Determine the [X, Y] coordinate at the center of the cell enclosing the given text.  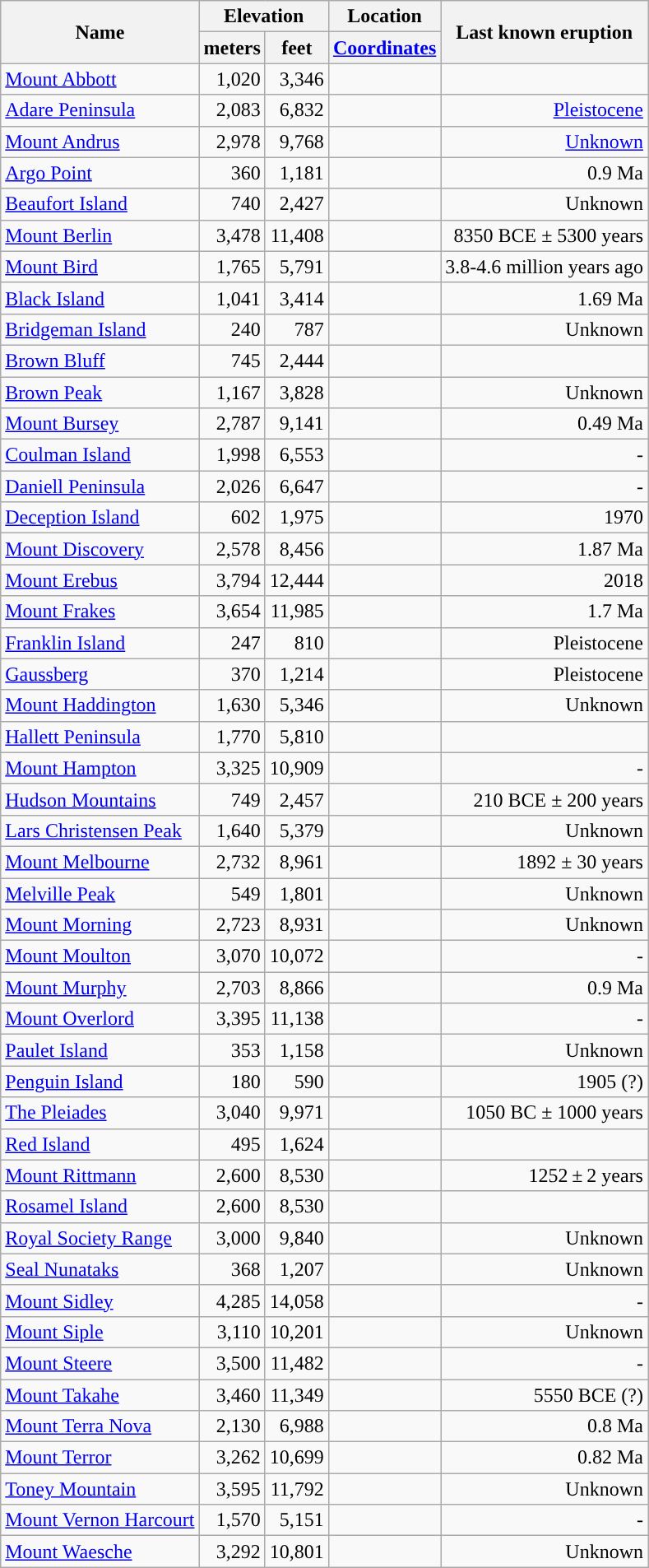
0.49 Ma [545, 424]
Mount Erebus [100, 580]
5,379 [296, 831]
Toney Mountain [100, 1489]
2,427 [296, 204]
3,325 [232, 768]
1,975 [296, 518]
Penguin Island [100, 1082]
Mount Melbourne [100, 862]
Gaussberg [100, 674]
2,083 [232, 110]
1,207 [296, 1269]
Mount Abbott [100, 79]
Daniell Peninsula [100, 486]
1,640 [232, 831]
1,167 [232, 393]
1252 ± 2 years [545, 1175]
Mount Murphy [100, 988]
240 [232, 329]
247 [232, 643]
549 [232, 893]
1,624 [296, 1144]
11,792 [296, 1489]
1,765 [232, 267]
10,801 [296, 1552]
2018 [545, 580]
Elevation [263, 16]
10,909 [296, 768]
1892 ± 30 years [545, 862]
602 [232, 518]
9,840 [296, 1238]
Mount Overlord [100, 1019]
210 BCE ± 200 years [545, 799]
3,654 [232, 612]
8,931 [296, 925]
1,630 [232, 705]
Name [100, 32]
Argo Point [100, 173]
meters [232, 48]
9,768 [296, 142]
Brown Peak [100, 393]
810 [296, 643]
6,647 [296, 486]
1,181 [296, 173]
Mount Steere [100, 1363]
5550 BCE (?) [545, 1395]
1,801 [296, 893]
2,130 [232, 1426]
1050 BC ± 1000 years [545, 1113]
1,020 [232, 79]
Lars Christensen Peak [100, 831]
Deception Island [100, 518]
3,500 [232, 1363]
2,457 [296, 799]
Franklin Island [100, 643]
Mount Morning [100, 925]
11,482 [296, 1363]
11,349 [296, 1395]
Mount Vernon Harcourt [100, 1520]
Mount Bursey [100, 424]
Melville Peak [100, 893]
6,553 [296, 455]
5,791 [296, 267]
1,041 [232, 298]
3,040 [232, 1113]
Mount Moulton [100, 956]
6,832 [296, 110]
3,395 [232, 1019]
Mount Haddington [100, 705]
Mount Waesche [100, 1552]
11,985 [296, 612]
3,000 [232, 1238]
11,408 [296, 235]
1970 [545, 518]
2,026 [232, 486]
12,444 [296, 580]
3,262 [232, 1458]
740 [232, 204]
Mount Andrus [100, 142]
1,158 [296, 1050]
9,141 [296, 424]
5,810 [296, 737]
2,444 [296, 361]
2,723 [232, 925]
10,201 [296, 1332]
3,460 [232, 1395]
Mount Discovery [100, 549]
Paulet Island [100, 1050]
Coordinates [384, 48]
1,998 [232, 455]
3,346 [296, 79]
Mount Berlin [100, 235]
1905 (?) [545, 1082]
1,770 [232, 737]
1,214 [296, 674]
368 [232, 1269]
Royal Society Range [100, 1238]
2,732 [232, 862]
1.69 Ma [545, 298]
Hudson Mountains [100, 799]
6,988 [296, 1426]
180 [232, 1082]
Last known eruption [545, 32]
Seal Nunataks [100, 1269]
Mount Bird [100, 267]
10,699 [296, 1458]
Mount Sidley [100, 1300]
8,456 [296, 549]
Mount Takahe [100, 1395]
0.8 Ma [545, 1426]
11,138 [296, 1019]
Mount Terror [100, 1458]
Adare Peninsula [100, 110]
3,828 [296, 393]
Red Island [100, 1144]
Location [384, 16]
3,110 [232, 1332]
Mount Frakes [100, 612]
2,978 [232, 142]
3,292 [232, 1552]
745 [232, 361]
3,414 [296, 298]
Mount Rittmann [100, 1175]
4,285 [232, 1300]
14,058 [296, 1300]
Coulman Island [100, 455]
The Pleiades [100, 1113]
495 [232, 1144]
3,070 [232, 956]
Hallett Peninsula [100, 737]
3,595 [232, 1489]
590 [296, 1082]
1.87 Ma [545, 549]
360 [232, 173]
8,866 [296, 988]
2,703 [232, 988]
9,971 [296, 1113]
5,346 [296, 705]
Mount Hampton [100, 768]
1.7 Ma [545, 612]
Bridgeman Island [100, 329]
2,578 [232, 549]
787 [296, 329]
8,961 [296, 862]
Mount Siple [100, 1332]
0.82 Ma [545, 1458]
3,794 [232, 580]
1,570 [232, 1520]
8350 BCE ± 5300 years [545, 235]
Rosamel Island [100, 1207]
5,151 [296, 1520]
Beaufort Island [100, 204]
370 [232, 674]
feet [296, 48]
Mount Terra Nova [100, 1426]
Black Island [100, 298]
10,072 [296, 956]
3,478 [232, 235]
2,787 [232, 424]
3.8-4.6 million years ago [545, 267]
749 [232, 799]
353 [232, 1050]
Brown Bluff [100, 361]
